Provide the [X, Y] coordinate of the cell's center where the given text is located.  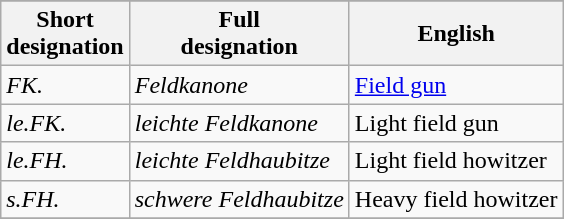
leichte Feldhaubitze [239, 161]
schwere Feldhaubitze [239, 199]
Feldkanone [239, 85]
English [456, 34]
Shortdesignation [65, 34]
le.FK. [65, 123]
Field gun [456, 85]
le.FH. [65, 161]
Light field howitzer [456, 161]
s.FH. [65, 199]
Heavy field howitzer [456, 199]
leichte Feldkanone [239, 123]
FK. [65, 85]
Fulldesignation [239, 34]
Light field gun [456, 123]
